Detect which cell encompasses the target text, then output its [x, y] center coordinate. 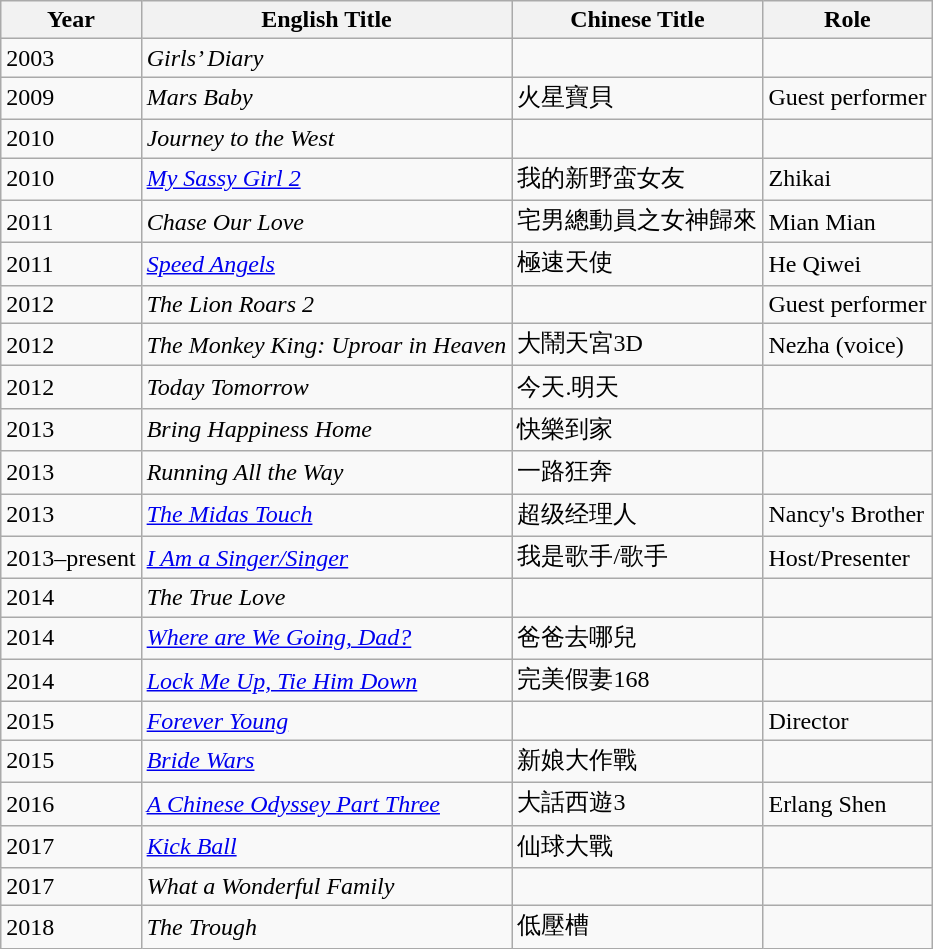
超级经理人 [638, 516]
Kick Ball [326, 846]
2003 [71, 58]
Chinese Title [638, 20]
Lock Me Up, Tie Him Down [326, 680]
2009 [71, 98]
仙球大戰 [638, 846]
Where are We Going, Dad? [326, 638]
A Chinese Odyssey Part Three [326, 804]
Erlang Shen [848, 804]
2013–present [71, 558]
Director [848, 721]
Year [71, 20]
Zhikai [848, 180]
Mian Mian [848, 222]
爸爸去哪兒 [638, 638]
宅男總動員之女神歸來 [638, 222]
一路狂奔 [638, 472]
極速天使 [638, 264]
2016 [71, 804]
Forever Young [326, 721]
I Am a Singer/Singer [326, 558]
今天.明天 [638, 388]
Today Tomorrow [326, 388]
我的新野蛮女友 [638, 180]
我是歌手/歌手 [638, 558]
火星寶貝 [638, 98]
The Trough [326, 928]
低壓槽 [638, 928]
English Title [326, 20]
The Lion Roars 2 [326, 304]
Nancy's Brother [848, 516]
快樂到家 [638, 430]
The Monkey King: Uproar in Heaven [326, 344]
The True Love [326, 598]
Chase Our Love [326, 222]
My Sassy Girl 2 [326, 180]
新娘大作戰 [638, 762]
大話西遊3 [638, 804]
He Qiwei [848, 264]
Bride Wars [326, 762]
Journey to the West [326, 138]
Bring Happiness Home [326, 430]
Girls’ Diary [326, 58]
2018 [71, 928]
Nezha (voice) [848, 344]
完美假妻168 [638, 680]
Speed Angels [326, 264]
大鬧天宮3D [638, 344]
Role [848, 20]
Host/Presenter [848, 558]
Mars Baby [326, 98]
The Midas Touch [326, 516]
Running All the Way [326, 472]
What a Wonderful Family [326, 887]
